Capture the cell that displays the provided text and extract its (X, Y) central coordinate. 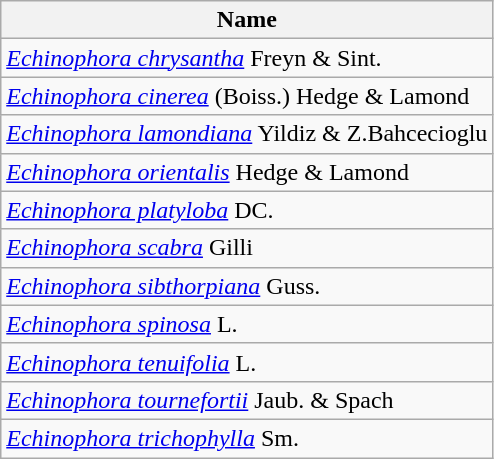
Name (247, 20)
Echinophora scabra Gilli (247, 248)
Echinophora cinerea (Boiss.) Hedge & Lamond (247, 96)
Echinophora trichophylla Sm. (247, 438)
Echinophora lamondiana Yildiz & Z.Bahcecioglu (247, 134)
Echinophora chrysantha Freyn & Sint. (247, 58)
Echinophora tenuifolia L. (247, 362)
Echinophora platyloba DC. (247, 210)
Echinophora orientalis Hedge & Lamond (247, 172)
Echinophora tournefortii Jaub. & Spach (247, 400)
Echinophora spinosa L. (247, 324)
Echinophora sibthorpiana Guss. (247, 286)
